Capture the cell that displays the provided text and extract its [X, Y] central coordinate. 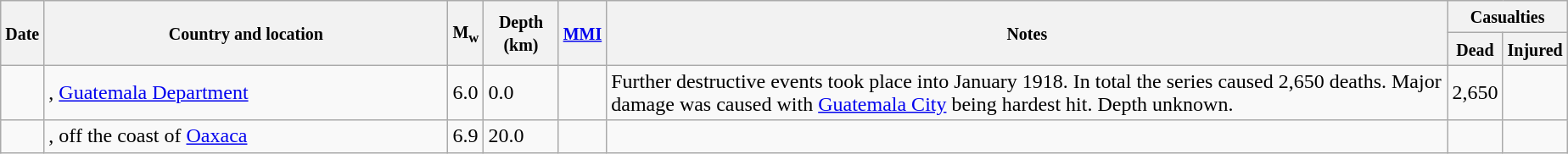
Date [22, 33]
MMI [582, 33]
Mw [466, 33]
Casualties [1507, 17]
Depth (km) [521, 33]
20.0 [521, 136]
2,650 [1475, 93]
Injured [1535, 49]
, Guatemala Department [246, 93]
Notes [1027, 33]
Country and location [246, 33]
0.0 [521, 93]
, off the coast of Oaxaca [246, 136]
Dead [1475, 49]
6.0 [466, 93]
6.9 [466, 136]
